Identify which cell holds the provided text, then report its (X, Y) central coordinate. 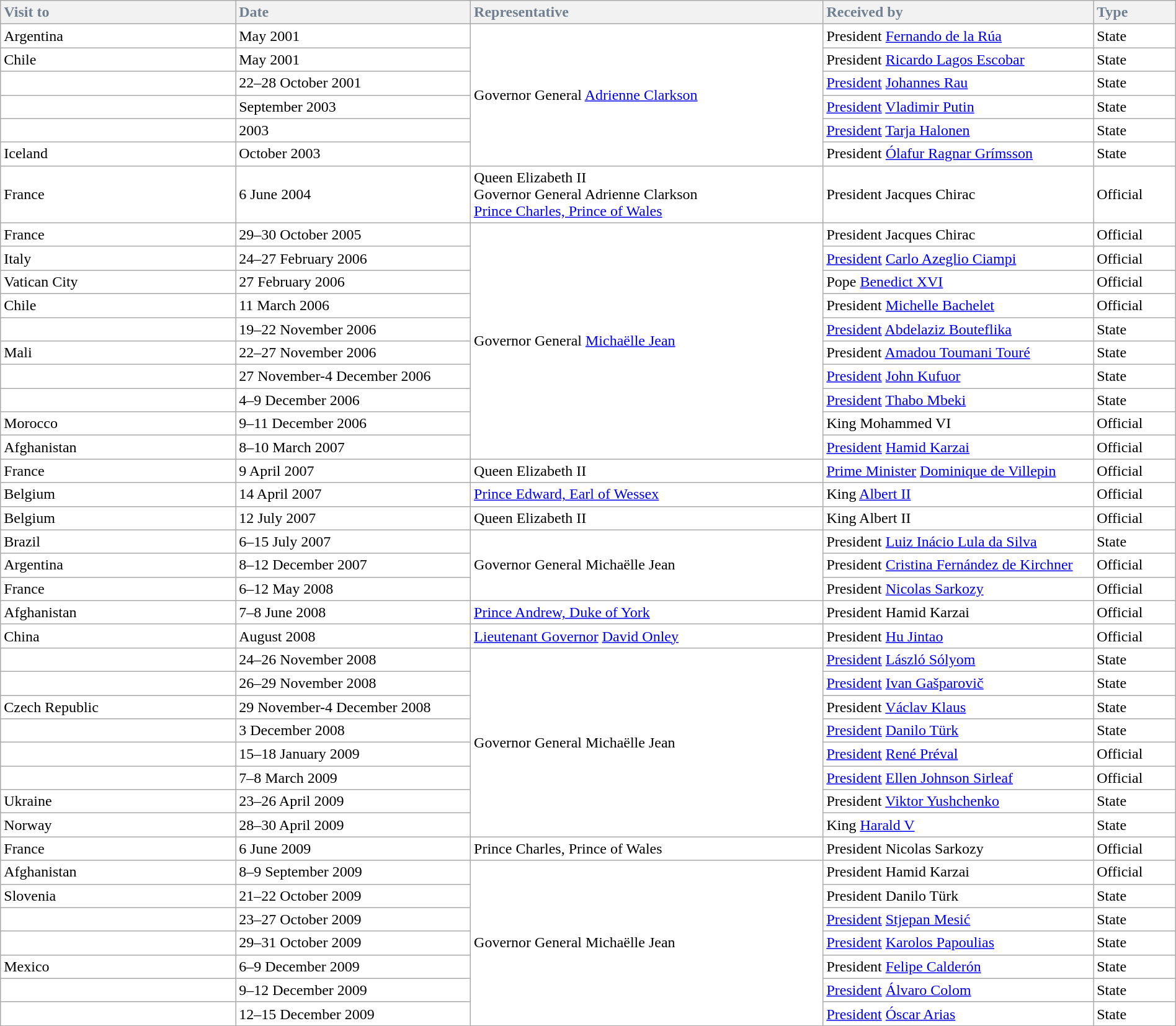
26–29 November 2008 (354, 683)
President Stjepan Mesić (958, 919)
Queen Elizabeth IIGovernor General Adrienne ClarksonPrince Charles, Prince of Wales (647, 194)
Prince Andrew, Duke of York (647, 612)
8–9 September 2009 (354, 872)
President Ellen Johnson Sirleaf (958, 778)
Lieutenant Governor David Onley (647, 636)
6 June 2009 (354, 849)
6–15 July 2007 (354, 542)
Prince Edward, Earl of Wessex (647, 494)
8–10 March 2007 (354, 447)
29 November-4 December 2008 (354, 707)
President Thabo Mbeki (958, 400)
President Cristina Fernández de Kirchner (958, 565)
President Michelle Bachelet (958, 305)
6 June 2004 (354, 194)
Czech Republic (118, 707)
China (118, 636)
Norway (118, 825)
Ukraine (118, 801)
September 2003 (354, 107)
29–31 October 2009 (354, 943)
12–15 December 2009 (354, 1014)
President László Sólyom (958, 659)
9 April 2007 (354, 471)
President Ivan Gašparovič (958, 683)
Prince Charles, Prince of Wales (647, 849)
President Tarja Halonen (958, 130)
23–27 October 2009 (354, 919)
President Václav Klaus (958, 707)
Iceland (118, 154)
President Óscar Arias (958, 1014)
23–26 April 2009 (354, 801)
President Abdelaziz Bouteflika (958, 329)
President Johannes Rau (958, 83)
President Fernando de la Rúa (958, 36)
27 November-4 December 2006 (354, 377)
Date (354, 12)
Type (1135, 12)
Slovenia (118, 896)
Mexico (118, 966)
9–11 December 2006 (354, 424)
President Amadou Toumani Touré (958, 353)
President Ricardo Lagos Escobar (958, 60)
August 2008 (354, 636)
Morocco (118, 424)
President Vladimir Putin (958, 107)
22–28 October 2001 (354, 83)
Vatican City (118, 282)
3 December 2008 (354, 731)
6–12 May 2008 (354, 589)
King Mohammed VI (958, 424)
19–22 November 2006 (354, 329)
President Felipe Calderón (958, 966)
President Ólafur Ragnar Grímsson (958, 154)
Received by (958, 12)
Prime Minister Dominique de Villepin (958, 471)
7–8 June 2008 (354, 612)
Visit to (118, 12)
President Viktor Yushchenko (958, 801)
7–8 March 2009 (354, 778)
12 July 2007 (354, 518)
Italy (118, 258)
4–9 December 2006 (354, 400)
President Hu Jintao (958, 636)
Pope Benedict XVI (958, 282)
King Harald V (958, 825)
9–12 December 2009 (354, 990)
21–22 October 2009 (354, 896)
President René Préval (958, 754)
President Luiz Inácio Lula da Silva (958, 542)
28–30 April 2009 (354, 825)
Mali (118, 353)
President Carlo Azeglio Ciampi (958, 258)
2003 (354, 130)
22–27 November 2006 (354, 353)
October 2003 (354, 154)
Brazil (118, 542)
8–12 December 2007 (354, 565)
24–27 February 2006 (354, 258)
President Álvaro Colom (958, 990)
11 March 2006 (354, 305)
President John Kufuor (958, 377)
6–9 December 2009 (354, 966)
24–26 November 2008 (354, 659)
Governor General Adrienne Clarkson (647, 95)
15–18 January 2009 (354, 754)
14 April 2007 (354, 494)
27 February 2006 (354, 282)
Representative (647, 12)
29–30 October 2005 (354, 234)
President Karolos Papoulias (958, 943)
